Identify which cell holds the provided text, then report its [X, Y] central coordinate. 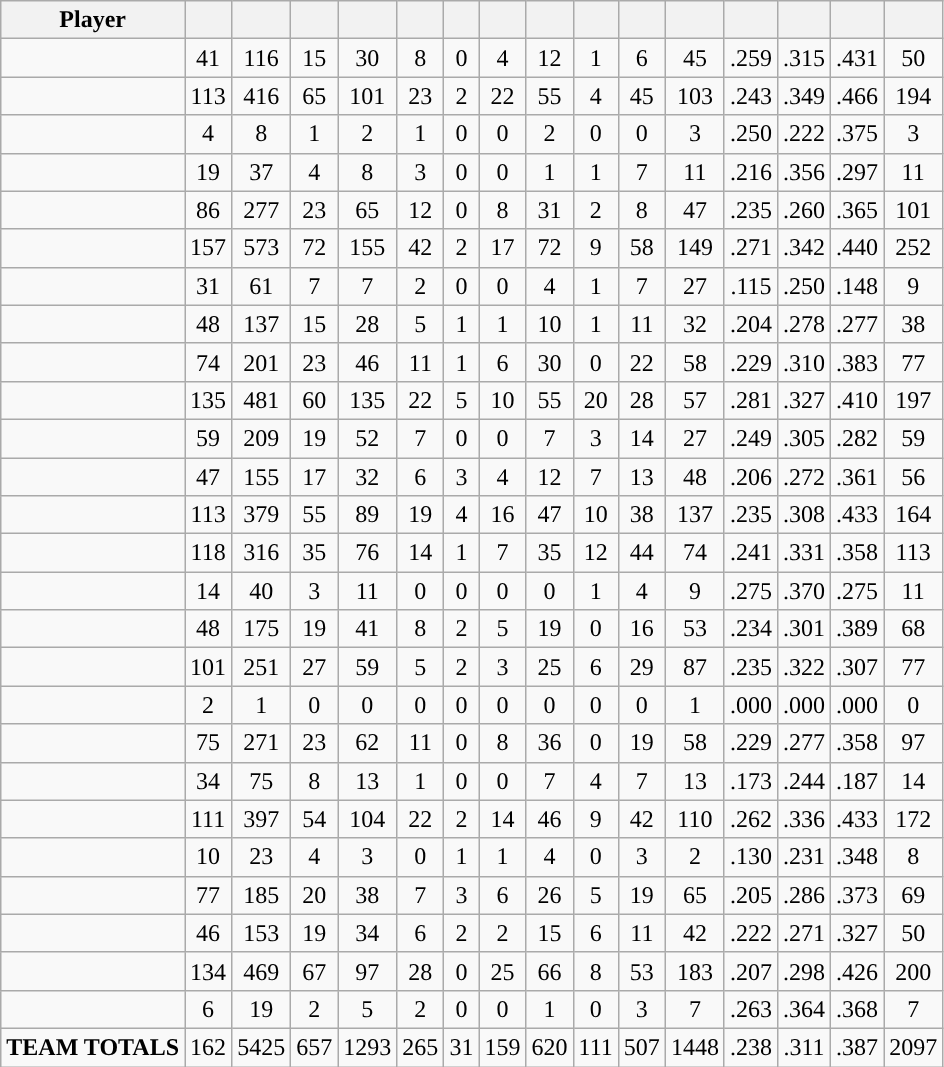
.249 [750, 438]
.259 [750, 58]
.373 [858, 895]
.282 [858, 438]
397 [262, 819]
110 [694, 819]
.301 [804, 629]
103 [694, 96]
86 [208, 210]
.307 [858, 667]
379 [262, 515]
56 [914, 477]
26 [550, 895]
.205 [750, 895]
37 [262, 172]
1448 [694, 1047]
194 [914, 96]
.342 [804, 248]
.207 [750, 971]
.231 [804, 857]
.389 [858, 629]
.331 [804, 553]
44 [642, 553]
153 [262, 933]
201 [262, 362]
.244 [804, 781]
57 [694, 400]
.383 [858, 362]
68 [914, 629]
.305 [804, 438]
.173 [750, 781]
481 [262, 400]
.206 [750, 477]
.234 [750, 629]
36 [550, 743]
.204 [750, 324]
172 [914, 819]
.130 [750, 857]
.272 [804, 477]
185 [262, 895]
.410 [858, 400]
40 [262, 591]
54 [314, 819]
.238 [750, 1047]
507 [642, 1047]
.187 [858, 781]
69 [914, 895]
157 [208, 248]
.262 [750, 819]
.311 [804, 1047]
.315 [804, 58]
52 [368, 438]
60 [314, 400]
134 [208, 971]
67 [314, 971]
159 [502, 1047]
271 [262, 743]
.281 [750, 400]
469 [262, 971]
657 [314, 1047]
.375 [858, 134]
.310 [804, 362]
277 [262, 210]
251 [262, 667]
162 [208, 1047]
.368 [858, 1009]
Player [93, 20]
.263 [750, 1009]
.260 [804, 210]
175 [262, 629]
.361 [858, 477]
.322 [804, 667]
164 [914, 515]
89 [368, 515]
573 [262, 248]
.387 [858, 1047]
66 [550, 971]
.115 [750, 286]
.336 [804, 819]
62 [368, 743]
.308 [804, 515]
416 [262, 96]
2097 [914, 1047]
5425 [262, 1047]
76 [368, 553]
104 [368, 819]
.349 [804, 96]
620 [550, 1047]
29 [642, 667]
.243 [750, 96]
.298 [804, 971]
.364 [804, 1009]
TEAM TOTALS [93, 1047]
.440 [858, 248]
.297 [858, 172]
200 [914, 971]
209 [262, 438]
.241 [750, 553]
1293 [368, 1047]
.286 [804, 895]
61 [262, 286]
.365 [858, 210]
.426 [858, 971]
265 [420, 1047]
.216 [750, 172]
316 [262, 553]
.431 [858, 58]
.466 [858, 96]
183 [694, 971]
149 [694, 248]
.356 [804, 172]
252 [914, 248]
.148 [858, 286]
116 [262, 58]
.370 [804, 591]
.278 [804, 324]
197 [914, 400]
.348 [858, 857]
118 [208, 553]
87 [694, 667]
